Find where the given text appears and provide that cell's center as (X, Y) coordinate. 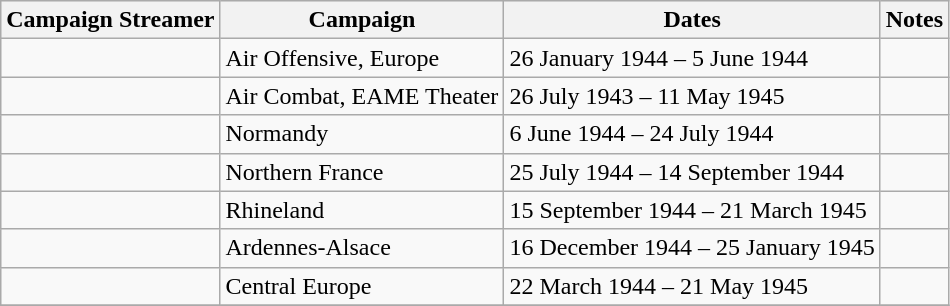
Dates (692, 20)
26 July 1943 – 11 May 1945 (692, 96)
15 September 1944 – 21 March 1945 (692, 210)
Air Combat, EAME Theater (362, 96)
Campaign Streamer (110, 20)
Ardennes-Alsace (362, 248)
Notes (914, 20)
Rhineland (362, 210)
Campaign (362, 20)
16 December 1944 – 25 January 1945 (692, 248)
22 March 1944 – 21 May 1945 (692, 286)
6 June 1944 – 24 July 1944 (692, 134)
25 July 1944 – 14 September 1944 (692, 172)
Air Offensive, Europe (362, 58)
26 January 1944 – 5 June 1944 (692, 58)
Northern France (362, 172)
Normandy (362, 134)
Central Europe (362, 286)
